Provide the [x, y] coordinate of the cell's center where the given text is located.  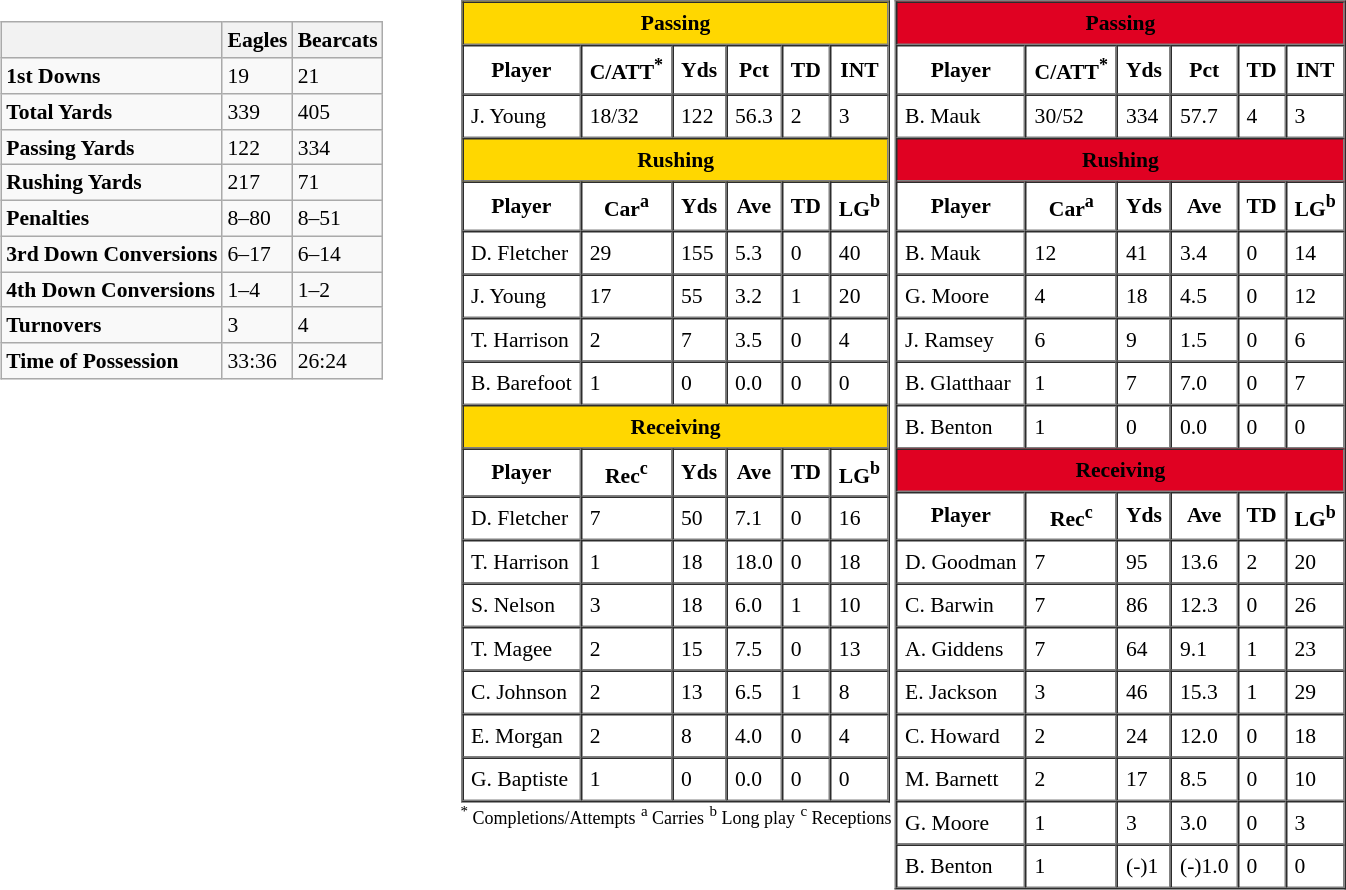
Turnovers [112, 325]
9 [1144, 339]
30/52 [1072, 116]
C. Barwin [961, 606]
24 [1144, 737]
15.3 [1204, 693]
1.5 [1204, 339]
6.0 [754, 606]
21 [338, 76]
A. Giddens [961, 650]
1–4 [257, 290]
G. Baptiste [522, 780]
13.6 [1204, 563]
4.0 [754, 737]
1–2 [338, 290]
C. Howard [961, 737]
95 [1144, 563]
B. Glatthaar [961, 383]
6.5 [754, 693]
C. Johnson [522, 693]
33:36 [257, 361]
7.0 [1204, 383]
B. Barefoot [522, 383]
23 [1316, 650]
3.0 [1204, 824]
71 [338, 183]
4.5 [1204, 296]
1st Downs [112, 76]
8.5 [1204, 780]
8–80 [257, 218]
E. Jackson [961, 693]
3.4 [1204, 252]
155 [699, 252]
Rushing Yards [112, 183]
Bearcats [338, 40]
E. Morgan [522, 737]
405 [338, 112]
86 [1144, 606]
3.2 [754, 296]
9.1 [1204, 650]
217 [257, 183]
3rd Down Conversions [112, 254]
S. Nelson [522, 606]
M. Barnett [961, 780]
7.5 [754, 650]
26 [1316, 606]
Penalties [112, 218]
56.3 [754, 116]
5.3 [754, 252]
T. Magee [522, 650]
46 [1144, 693]
50 [699, 519]
12.0 [1204, 737]
18/32 [626, 116]
3.5 [754, 339]
19 [257, 76]
18.0 [754, 563]
14 [1316, 252]
(-)1.0 [1204, 867]
6–17 [257, 254]
7.1 [754, 519]
41 [1144, 252]
6–14 [338, 254]
26:24 [338, 361]
Eagles [257, 40]
Time of Possession [112, 361]
57.7 [1204, 116]
16 [860, 519]
Total Yards [112, 112]
12.3 [1204, 606]
J. Ramsey [961, 339]
D. Goodman [961, 563]
15 [699, 650]
(-)1 [1144, 867]
40 [860, 252]
55 [699, 296]
64 [1144, 650]
339 [257, 112]
Passing Yards [112, 147]
8–51 [338, 218]
4th Down Conversions [112, 290]
